For the text-containing cell, return its midpoint in (X, Y) coordinate format. 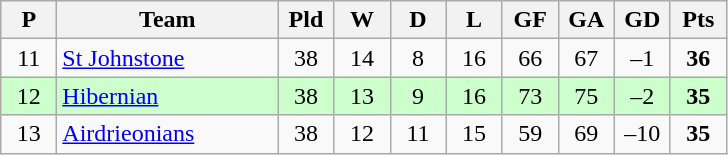
75 (586, 96)
15 (474, 134)
P (29, 20)
59 (530, 134)
Team (168, 20)
66 (530, 58)
–2 (642, 96)
67 (586, 58)
Pld (306, 20)
Pts (698, 20)
73 (530, 96)
Airdrieonians (168, 134)
36 (698, 58)
14 (362, 58)
St Johnstone (168, 58)
Hibernian (168, 96)
9 (418, 96)
69 (586, 134)
D (418, 20)
8 (418, 58)
L (474, 20)
W (362, 20)
GD (642, 20)
GA (586, 20)
–1 (642, 58)
–10 (642, 134)
GF (530, 20)
